Provide the [x, y] coordinate of the cell's center where the given text is located.  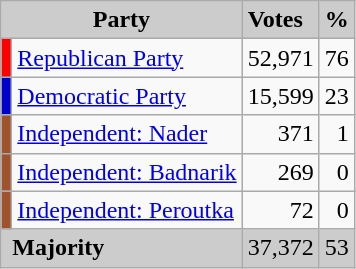
Majority [122, 248]
15,599 [280, 96]
53 [336, 248]
76 [336, 58]
52,971 [280, 58]
37,372 [280, 248]
Independent: Peroutka [127, 210]
Votes [280, 20]
Independent: Nader [127, 134]
Republican Party [127, 58]
23 [336, 96]
1 [336, 134]
Democratic Party [127, 96]
72 [280, 210]
269 [280, 172]
Independent: Badnarik [127, 172]
371 [280, 134]
Party [122, 20]
% [336, 20]
